Detect which cell encompasses the target text, then output its [x, y] center coordinate. 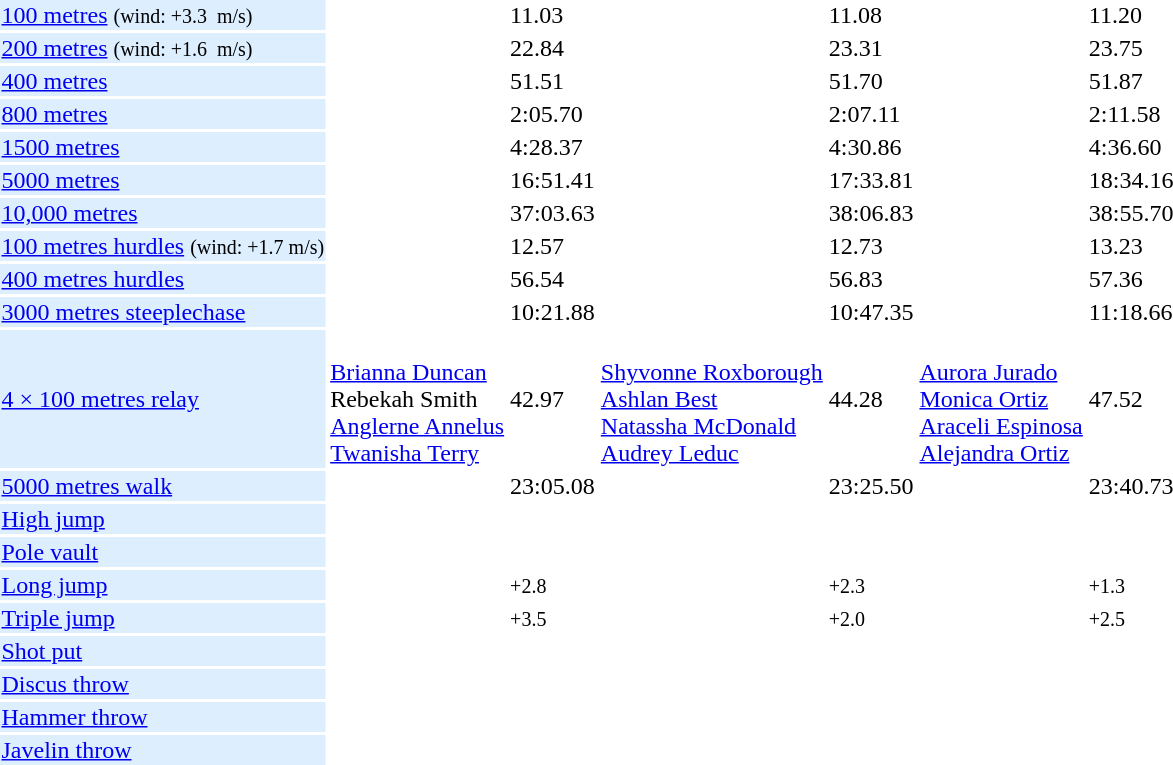
5000 metres [163, 180]
4:30.86 [871, 147]
10:21.88 [553, 312]
10,000 metres [163, 213]
23:25.50 [871, 486]
High jump [163, 519]
11.08 [871, 15]
37:03.63 [553, 213]
Brianna Duncan Rebekah SmithAnglerne Annelus Twanisha Terry [418, 399]
2:07.11 [871, 114]
23.31 [871, 48]
Shyvonne Roxborough Ashlan Best Natassha McDonald Audrey Leduc [712, 399]
51.70 [871, 81]
800 metres [163, 114]
1500 metres [163, 147]
56.54 [553, 279]
16:51.41 [553, 180]
51.51 [553, 81]
12.57 [553, 246]
+2.3 [871, 585]
Discus throw [163, 684]
12.73 [871, 246]
200 metres (wind: +1.6 m/s) [163, 48]
+3.5 [553, 618]
Triple jump [163, 618]
10:47.35 [871, 312]
400 metres hurdles [163, 279]
Aurora JuradoMonica OrtizAraceli EspinosaAlejandra Ortiz [1001, 399]
400 metres [163, 81]
Javelin throw [163, 750]
4 × 100 metres relay [163, 399]
Shot put [163, 651]
100 metres hurdles (wind: +1.7 m/s) [163, 246]
Long jump [163, 585]
22.84 [553, 48]
38:06.83 [871, 213]
100 metres (wind: +3.3 m/s) [163, 15]
4:28.37 [553, 147]
Hammer throw [163, 717]
23:05.08 [553, 486]
+2.0 [871, 618]
11.03 [553, 15]
17:33.81 [871, 180]
2:05.70 [553, 114]
Pole vault [163, 552]
3000 metres steeplechase [163, 312]
56.83 [871, 279]
5000 metres walk [163, 486]
44.28 [871, 399]
+2.8 [553, 585]
42.97 [553, 399]
